Find where the given text appears and provide that cell's center as [X, Y] coordinate. 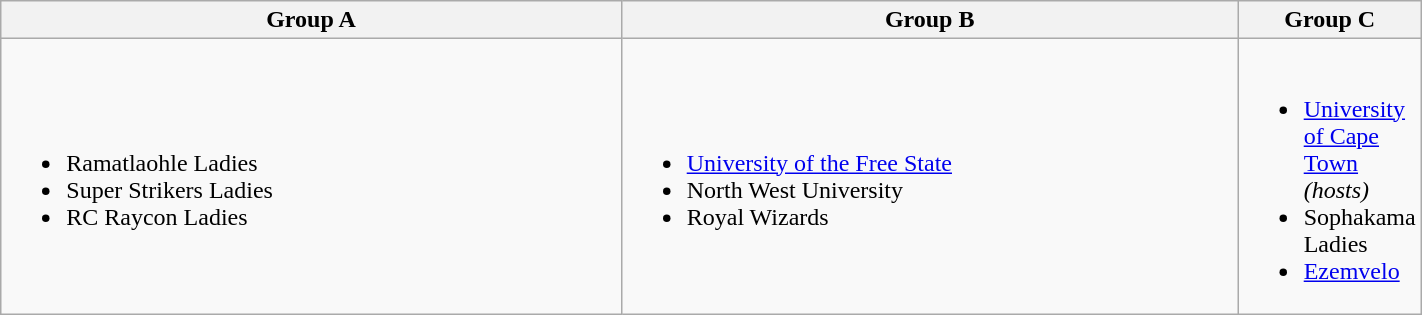
Group C [1330, 20]
Ramatlaohle LadiesSuper Strikers LadiesRC Raycon Ladies [311, 176]
University of Cape Town (hosts)Sophakama LadiesEzemvelo [1330, 176]
Group A [311, 20]
University of the Free StateNorth West UniversityRoyal Wizards [930, 176]
Group B [930, 20]
